From the cell containing the given text, extract its center point as [X, Y] coordinate. 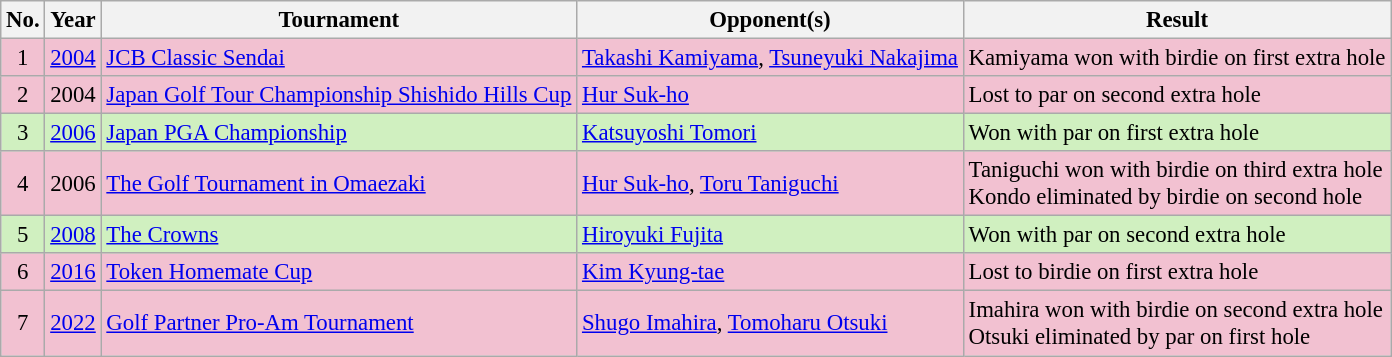
Taniguchi won with birdie on third extra holeKondo eliminated by birdie on second hole [1177, 184]
Japan PGA Championship [339, 133]
The Golf Tournament in Omaezaki [339, 184]
5 [23, 235]
Year [73, 20]
Result [1177, 20]
1 [23, 58]
Won with par on second extra hole [1177, 235]
2 [23, 95]
Kim Kyung-tae [770, 273]
No. [23, 20]
Kamiyama won with birdie on first extra hole [1177, 58]
The Crowns [339, 235]
Lost to par on second extra hole [1177, 95]
Takashi Kamiyama, Tsuneyuki Nakajima [770, 58]
Katsuyoshi Tomori [770, 133]
Won with par on first extra hole [1177, 133]
Imahira won with birdie on second extra holeOtsuki eliminated by par on first hole [1177, 324]
Hur Suk-ho, Toru Taniguchi [770, 184]
Japan Golf Tour Championship Shishido Hills Cup [339, 95]
2022 [73, 324]
Shugo Imahira, Tomoharu Otsuki [770, 324]
Golf Partner Pro-Am Tournament [339, 324]
2008 [73, 235]
4 [23, 184]
Opponent(s) [770, 20]
Hur Suk-ho [770, 95]
Tournament [339, 20]
JCB Classic Sendai [339, 58]
6 [23, 273]
2016 [73, 273]
Lost to birdie on first extra hole [1177, 273]
3 [23, 133]
Hiroyuki Fujita [770, 235]
Token Homemate Cup [339, 273]
7 [23, 324]
